Detect which cell encompasses the target text, then output its [X, Y] center coordinate. 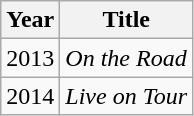
Title [126, 20]
2014 [30, 96]
Live on Tour [126, 96]
On the Road [126, 58]
Year [30, 20]
2013 [30, 58]
